Extract the (X, Y) coordinate from the center of the cell holding the provided text.  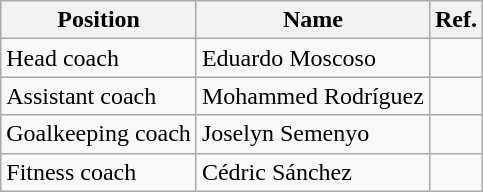
Eduardo Moscoso (312, 58)
Cédric Sánchez (312, 172)
Position (99, 20)
Name (312, 20)
Fitness coach (99, 172)
Joselyn Semenyo (312, 134)
Ref. (456, 20)
Head coach (99, 58)
Mohammed Rodríguez (312, 96)
Assistant coach (99, 96)
Goalkeeping coach (99, 134)
